Detect which cell encompasses the target text, then output its (X, Y) center coordinate. 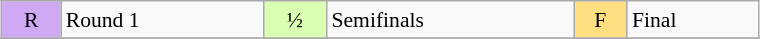
F (600, 20)
R (32, 20)
Final (693, 20)
Round 1 (162, 20)
½ (294, 20)
Semifinals (450, 20)
